Output the [x, y] coordinate of the center of the cell containing the given text.  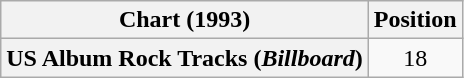
Chart (1993) [185, 20]
18 [415, 58]
US Album Rock Tracks (Billboard) [185, 58]
Position [415, 20]
